Determine the (x, y) coordinate at the center of the cell enclosing the given text.  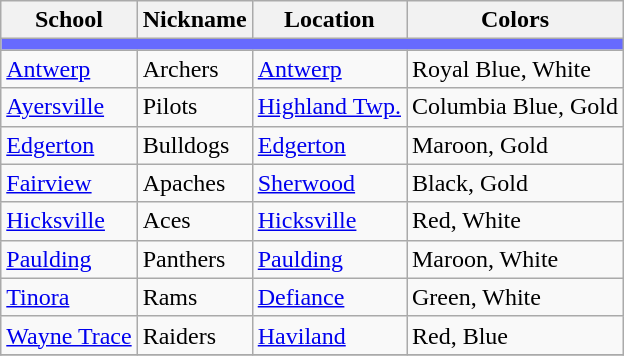
Maroon, Gold (514, 145)
Maroon, White (514, 259)
Raiders (194, 335)
Colors (514, 20)
Pilots (194, 107)
Location (329, 20)
Tinora (69, 297)
Bulldogs (194, 145)
Fairview (69, 183)
Royal Blue, White (514, 69)
Nickname (194, 20)
Haviland (329, 335)
Highland Twp. (329, 107)
Ayersville (69, 107)
Columbia Blue, Gold (514, 107)
School (69, 20)
Apaches (194, 183)
Rams (194, 297)
Red, Blue (514, 335)
Defiance (329, 297)
Wayne Trace (69, 335)
Green, White (514, 297)
Sherwood (329, 183)
Black, Gold (514, 183)
Aces (194, 221)
Archers (194, 69)
Red, White (514, 221)
Panthers (194, 259)
